Search for the cell housing the specified text and yield its (x, y) center coordinate. 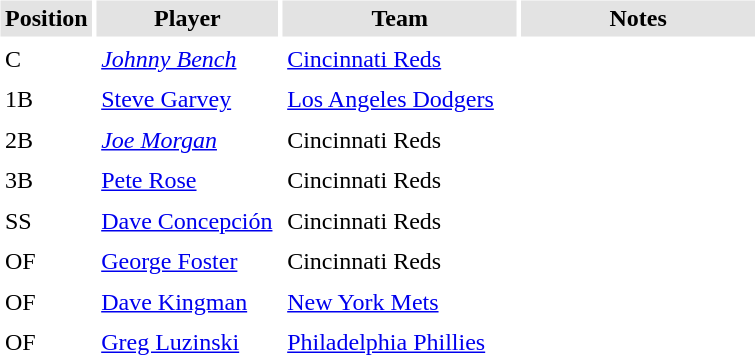
Position (46, 18)
Los Angeles Dodgers (400, 100)
George Foster (188, 262)
Dave Kingman (188, 302)
1B (46, 100)
3B (46, 180)
Johnny Bench (188, 59)
Player (188, 18)
Team (400, 18)
Notes (638, 18)
Steve Garvey (188, 100)
Joe Morgan (188, 140)
Pete Rose (188, 180)
C (46, 59)
Dave Concepción (188, 221)
New York Mets (400, 302)
2B (46, 140)
SS (46, 221)
